For the text-containing cell, return its midpoint in (x, y) coordinate format. 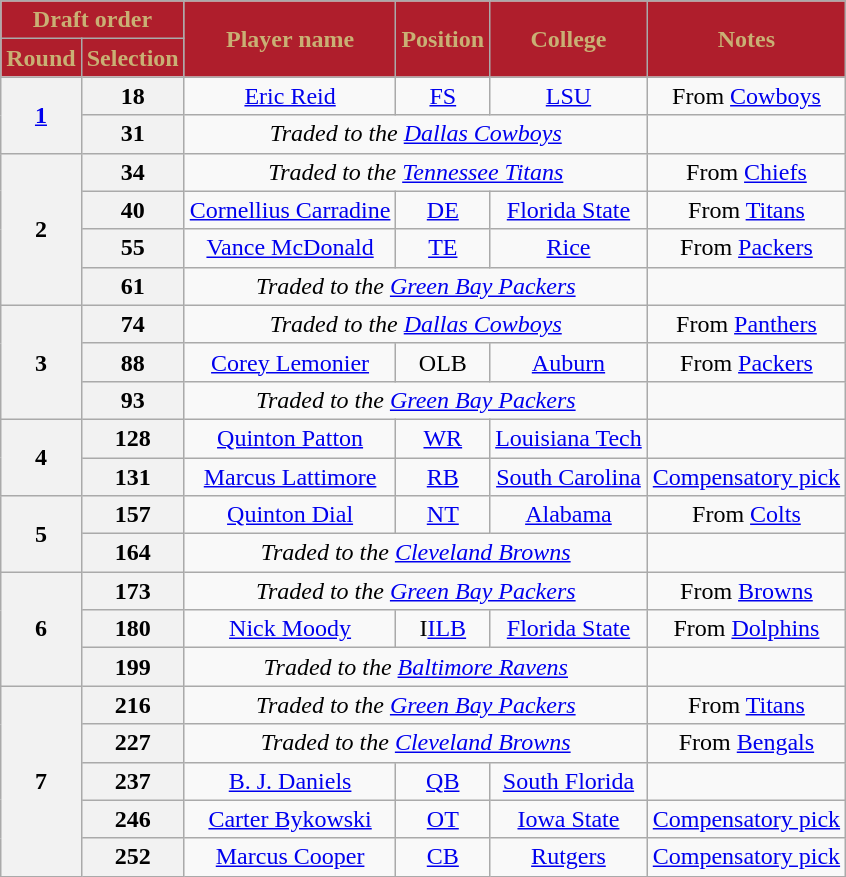
40 (132, 210)
B. J. Daniels (290, 781)
Player name (290, 39)
199 (132, 667)
Carter Bykowski (290, 819)
Marcus Cooper (290, 857)
Round (41, 58)
7 (41, 781)
1 (41, 115)
Vance McDonald (290, 248)
DE (443, 210)
216 (132, 705)
College (569, 39)
164 (132, 553)
Cornellius Carradine (290, 210)
From Colts (746, 515)
5 (41, 534)
South Florida (569, 781)
OLB (443, 362)
Louisiana Tech (569, 438)
Iowa State (569, 819)
From Browns (746, 591)
Nick Moody (290, 629)
From Chiefs (746, 172)
74 (132, 324)
Rice (569, 248)
4 (41, 457)
93 (132, 400)
From Dolphins (746, 629)
IILB (443, 629)
227 (132, 743)
157 (132, 515)
WR (443, 438)
173 (132, 591)
18 (132, 96)
34 (132, 172)
LSU (569, 96)
Marcus Lattimore (290, 477)
Corey Lemonier (290, 362)
Eric Reid (290, 96)
3 (41, 362)
246 (132, 819)
From Bengals (746, 743)
252 (132, 857)
Selection (132, 58)
TE (443, 248)
RB (443, 477)
Auburn (569, 362)
61 (132, 286)
Quinton Patton (290, 438)
131 (132, 477)
Draft order (92, 20)
OT (443, 819)
NT (443, 515)
Position (443, 39)
FS (443, 96)
237 (132, 781)
128 (132, 438)
55 (132, 248)
Quinton Dial (290, 515)
180 (132, 629)
QB (443, 781)
6 (41, 629)
31 (132, 134)
Traded to the Baltimore Ravens (416, 667)
Rutgers (569, 857)
From Panthers (746, 324)
Alabama (569, 515)
South Carolina (569, 477)
88 (132, 362)
From Cowboys (746, 96)
Notes (746, 39)
2 (41, 229)
CB (443, 857)
Traded to the Tennessee Titans (416, 172)
